From the cell containing the given text, extract its center point as (X, Y) coordinate. 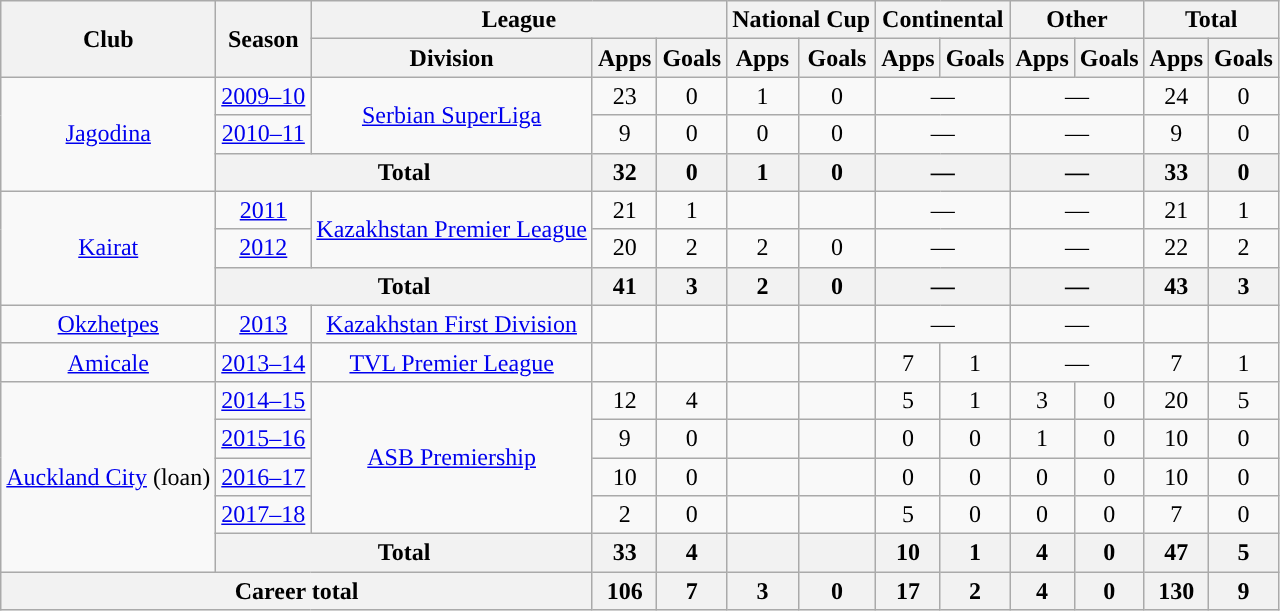
2013 (264, 324)
Continental (943, 20)
2015–16 (264, 438)
2011 (264, 210)
2013–14 (264, 362)
National Cup (802, 20)
Amicale (108, 362)
Auckland City (loan) (108, 476)
Jagodina (108, 134)
Season (264, 39)
17 (908, 591)
Kazakhstan Premier League (452, 229)
Club (108, 39)
22 (1176, 248)
43 (1176, 286)
2012 (264, 248)
Serbian SuperLiga (452, 115)
2009–10 (264, 96)
47 (1176, 553)
Kazakhstan First Division (452, 324)
Other (1077, 20)
24 (1176, 96)
41 (624, 286)
TVL Premier League (452, 362)
130 (1176, 591)
Division (452, 58)
12 (624, 400)
106 (624, 591)
2017–18 (264, 515)
Career total (297, 591)
League (519, 20)
2014–15 (264, 400)
Kairat (108, 248)
32 (624, 172)
23 (624, 96)
2016–17 (264, 477)
ASB Premiership (452, 457)
2010–11 (264, 134)
Okzhetpes (108, 324)
